Output the (x, y) coordinate of the center of the cell containing the given text.  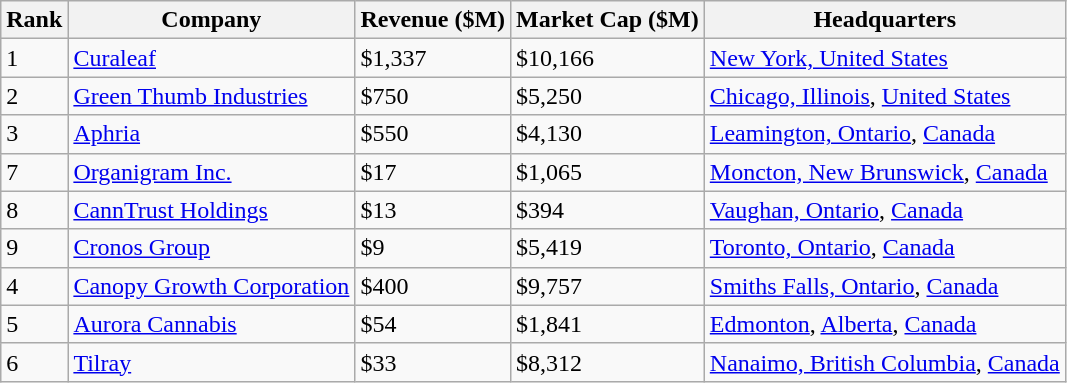
CannTrust Holdings (212, 210)
1 (34, 58)
Cronos Group (212, 248)
$394 (608, 210)
Chicago, Illinois, United States (884, 96)
Vaughan, Ontario, Canada (884, 210)
Nanaimo, British Columbia, Canada (884, 362)
Revenue ($M) (433, 20)
Rank (34, 20)
$1,841 (608, 324)
Aphria (212, 134)
$54 (433, 324)
Moncton, New Brunswick, Canada (884, 172)
Aurora Cannabis (212, 324)
5 (34, 324)
Smiths Falls, Ontario, Canada (884, 286)
Company (212, 20)
Canopy Growth Corporation (212, 286)
6 (34, 362)
2 (34, 96)
Curaleaf (212, 58)
4 (34, 286)
Headquarters (884, 20)
$550 (433, 134)
$5,419 (608, 248)
$4,130 (608, 134)
3 (34, 134)
$1,065 (608, 172)
$9,757 (608, 286)
$5,250 (608, 96)
9 (34, 248)
$8,312 (608, 362)
8 (34, 210)
$750 (433, 96)
$1,337 (433, 58)
$9 (433, 248)
$33 (433, 362)
7 (34, 172)
Edmonton, Alberta, Canada (884, 324)
$13 (433, 210)
$400 (433, 286)
$17 (433, 172)
Tilray (212, 362)
Toronto, Ontario, Canada (884, 248)
New York, United States (884, 58)
Green Thumb Industries (212, 96)
Organigram Inc. (212, 172)
Market Cap ($M) (608, 20)
$10,166 (608, 58)
Leamington, Ontario, Canada (884, 134)
